Detect which cell encompasses the target text, then output its (X, Y) center coordinate. 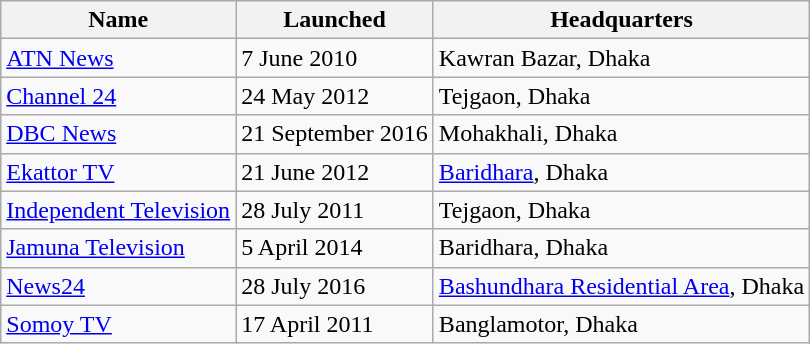
21 September 2016 (335, 134)
Channel 24 (118, 96)
Name (118, 20)
Headquarters (621, 20)
ATN News (118, 58)
5 April 2014 (335, 248)
Independent Television (118, 210)
Bashundhara Residential Area, Dhaka (621, 286)
News24 (118, 286)
Jamuna Television (118, 248)
Launched (335, 20)
21 June 2012 (335, 172)
Kawran Bazar, Dhaka (621, 58)
Somoy TV (118, 324)
Banglamotor, Dhaka (621, 324)
Ekattor TV (118, 172)
17 April 2011 (335, 324)
DBC News (118, 134)
Mohakhali, Dhaka (621, 134)
28 July 2016 (335, 286)
24 May 2012 (335, 96)
28 July 2011 (335, 210)
7 June 2010 (335, 58)
